From the cell containing the given text, extract its center point as [X, Y] coordinate. 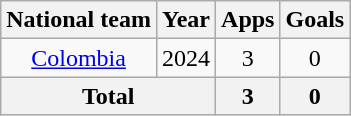
National team [79, 20]
Apps [248, 20]
2024 [186, 58]
Year [186, 20]
Goals [315, 20]
Colombia [79, 58]
Total [108, 96]
